Search for the cell housing the specified text and yield its [X, Y] center coordinate. 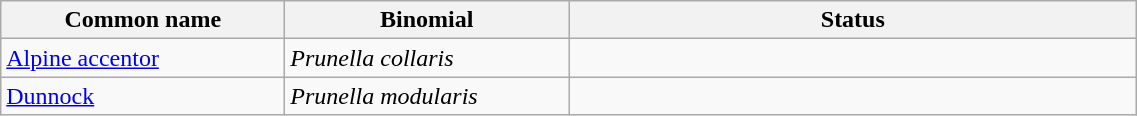
Status [853, 20]
Alpine accentor [143, 58]
Binomial [427, 20]
Common name [143, 20]
Prunella modularis [427, 96]
Dunnock [143, 96]
Prunella collaris [427, 58]
